For the text-containing cell, return its midpoint in (X, Y) coordinate format. 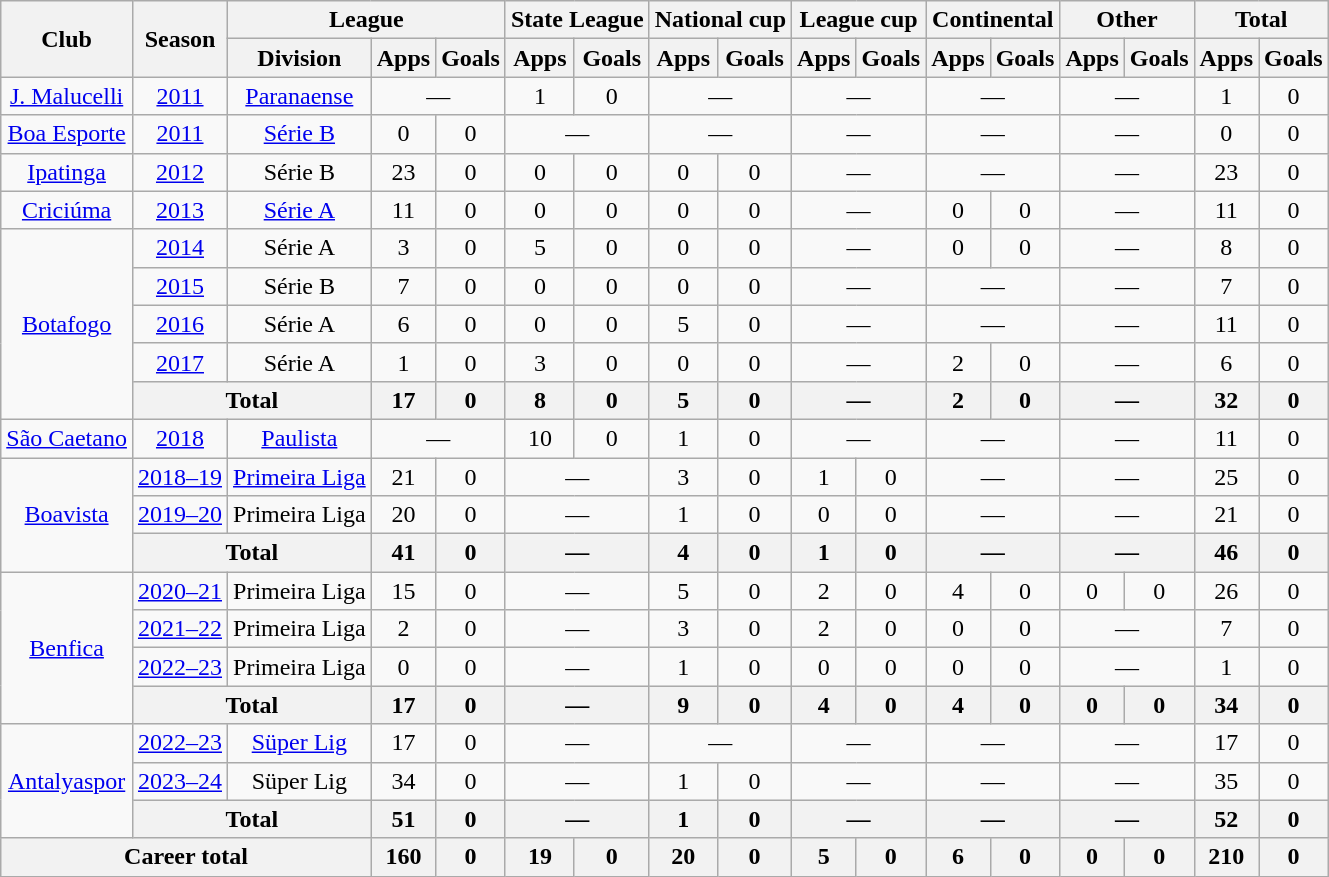
Benfica (67, 648)
Criciúma (67, 210)
2018–19 (180, 477)
41 (403, 553)
League (367, 20)
2015 (180, 286)
Botafogo (67, 324)
National cup (720, 20)
2019–20 (180, 515)
Paranaense (300, 96)
League cup (859, 20)
2020–21 (180, 591)
2013 (180, 210)
Other (1127, 20)
160 (403, 857)
J. Malucelli (67, 96)
9 (683, 705)
46 (1226, 553)
Division (300, 58)
52 (1226, 819)
São Caetano (67, 438)
2021–22 (180, 629)
Club (67, 39)
10 (540, 438)
Continental (993, 20)
19 (540, 857)
State League (577, 20)
210 (1226, 857)
Ipatinga (67, 172)
Season (180, 39)
51 (403, 819)
Paulista (300, 438)
2012 (180, 172)
Career total (186, 857)
Antalyaspor (67, 781)
2016 (180, 324)
2023–24 (180, 781)
35 (1226, 781)
Boa Esporte (67, 134)
32 (1226, 400)
15 (403, 591)
2014 (180, 248)
26 (1226, 591)
Boavista (67, 515)
2018 (180, 438)
2017 (180, 362)
25 (1226, 477)
